Return [x, y] of the center of cell containing provided text 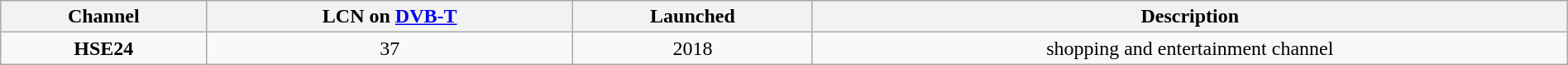
37 [390, 48]
shopping and entertainment channel [1189, 48]
LCN on DVB-T [390, 17]
HSE24 [104, 48]
Description [1189, 17]
Channel [104, 17]
Launched [693, 17]
2018 [693, 48]
